Scan for the cell matching the given text and deliver its [X, Y] coordinate at center. 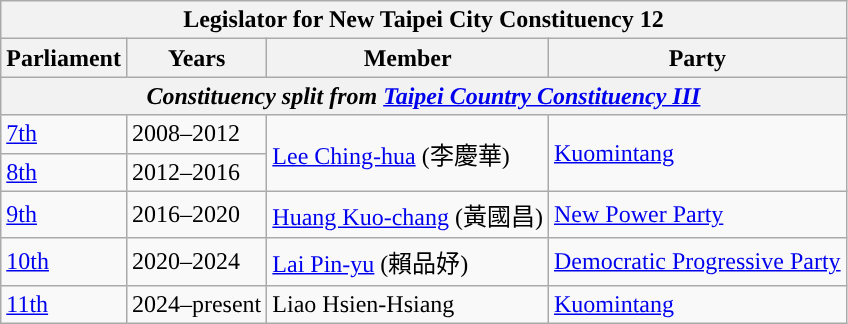
7th [64, 134]
Constituency split from Taipei Country Constituency III [424, 96]
2012–2016 [196, 172]
2008–2012 [196, 134]
Party [697, 58]
2016–2020 [196, 214]
Liao Hsien-Hsiang [408, 304]
8th [64, 172]
10th [64, 262]
Years [196, 58]
New Power Party [697, 214]
Legislator for New Taipei City Constituency 12 [424, 20]
Member [408, 58]
Lee Ching-hua (李慶華) [408, 153]
Democratic Progressive Party [697, 262]
Lai Pin-yu (賴品妤) [408, 262]
Parliament [64, 58]
2020–2024 [196, 262]
Huang Kuo-chang (黃國昌) [408, 214]
11th [64, 304]
9th [64, 214]
2024–present [196, 304]
